Capture the cell that displays the provided text and extract its [x, y] central coordinate. 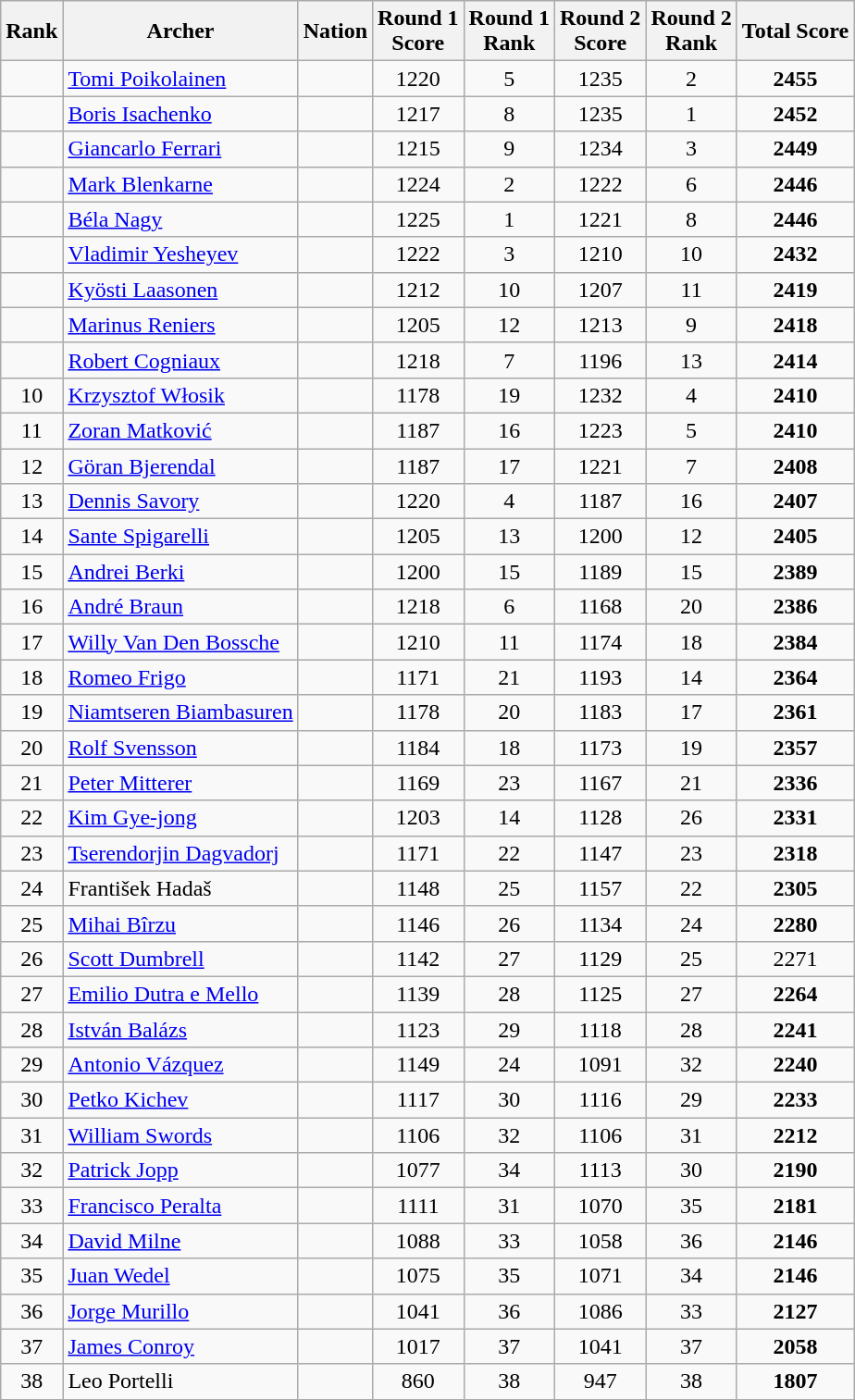
Vladimir Yesheyev [180, 254]
2240 [795, 1065]
1167 [600, 783]
Mark Blenkarne [180, 184]
Tserendorjin Dagvadorj [180, 853]
1193 [600, 677]
2405 [795, 537]
1196 [600, 360]
Peter Mitterer [180, 783]
István Balázs [180, 1030]
André Braun [180, 607]
Göran Bjerendal [180, 465]
2384 [795, 642]
Round 2 Rank [691, 31]
Petko Kichev [180, 1100]
2233 [795, 1100]
1213 [600, 325]
Rank [31, 31]
1215 [418, 149]
2455 [795, 79]
1086 [600, 1311]
1118 [600, 1030]
Willy Van Den Bossche [180, 642]
2414 [795, 360]
1113 [600, 1171]
2386 [795, 607]
1075 [418, 1276]
2212 [795, 1135]
1174 [600, 642]
Sante Spigarelli [180, 537]
1223 [600, 430]
2264 [795, 994]
Marinus Reniers [180, 325]
Boris Isachenko [180, 114]
2449 [795, 149]
1234 [600, 149]
1091 [600, 1065]
Robert Cogniaux [180, 360]
Romeo Frigo [180, 677]
1184 [418, 748]
2389 [795, 572]
Rolf Svensson [180, 748]
Kim Gye-jong [180, 818]
Béla Nagy [180, 219]
1058 [600, 1241]
1077 [418, 1171]
2280 [795, 923]
Giancarlo Ferrari [180, 149]
1203 [418, 818]
2408 [795, 465]
Round 1 Rank [509, 31]
1142 [418, 959]
David Milne [180, 1241]
860 [418, 1381]
2357 [795, 748]
1807 [795, 1381]
Total Score [795, 31]
Round 1 Score [418, 31]
947 [600, 1381]
2127 [795, 1311]
2418 [795, 325]
Mihai Bîrzu [180, 923]
2361 [795, 712]
2271 [795, 959]
2452 [795, 114]
1207 [600, 290]
1224 [418, 184]
Juan Wedel [180, 1276]
Nation [335, 31]
1117 [418, 1100]
1149 [418, 1065]
2058 [795, 1346]
1129 [600, 959]
1225 [418, 219]
Jorge Murillo [180, 1311]
Round 2 Score [600, 31]
1125 [600, 994]
Francisco Peralta [180, 1206]
1116 [600, 1100]
2364 [795, 677]
1017 [418, 1346]
2419 [795, 290]
Antonio Vázquez [180, 1065]
Niamtseren Biambasuren [180, 712]
1189 [600, 572]
1157 [600, 888]
2318 [795, 853]
Dennis Savory [180, 502]
Archer [180, 31]
James Conroy [180, 1346]
1232 [600, 395]
Kyösti Laasonen [180, 290]
Andrei Berki [180, 572]
1173 [600, 748]
František Hadaš [180, 888]
Leo Portelli [180, 1381]
1128 [600, 818]
1146 [418, 923]
2181 [795, 1206]
William Swords [180, 1135]
1111 [418, 1206]
Tomi Poikolainen [180, 79]
Scott Dumbrell [180, 959]
1147 [600, 853]
1134 [600, 923]
1139 [418, 994]
1071 [600, 1276]
2241 [795, 1030]
2190 [795, 1171]
1217 [418, 114]
2336 [795, 783]
2407 [795, 502]
Zoran Matković [180, 430]
1070 [600, 1206]
2305 [795, 888]
1148 [418, 888]
1168 [600, 607]
Emilio Dutra e Mello [180, 994]
Krzysztof Włosik [180, 395]
1088 [418, 1241]
1183 [600, 712]
2331 [795, 818]
1123 [418, 1030]
Patrick Jopp [180, 1171]
2432 [795, 254]
1212 [418, 290]
1169 [418, 783]
